Pinpoint the cell where the given text exists, returning its [x, y] midpoint coordinate. 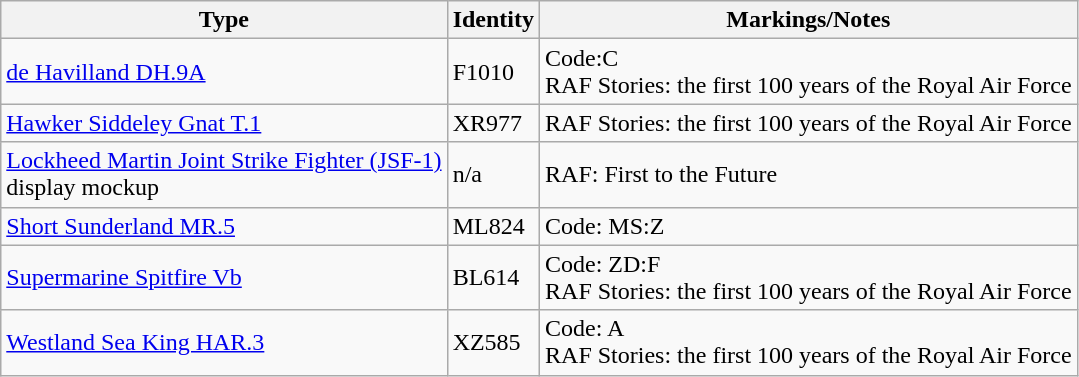
Lockheed Martin Joint Strike Fighter (JSF-1)display mockup [224, 174]
RAF Stories: the first 100 years of the Royal Air Force [809, 123]
XZ585 [493, 342]
n/a [493, 174]
RAF: First to the Future [809, 174]
Code: ZD:FRAF Stories: the first 100 years of the Royal Air Force [809, 278]
Type [224, 20]
F1010 [493, 72]
Westland Sea King HAR.3 [224, 342]
Code: MS:Z [809, 226]
BL614 [493, 278]
ML824 [493, 226]
de Havilland DH.9A [224, 72]
Short Sunderland MR.5 [224, 226]
Code:CRAF Stories: the first 100 years of the Royal Air Force [809, 72]
Identity [493, 20]
Markings/Notes [809, 20]
Code: ARAF Stories: the first 100 years of the Royal Air Force [809, 342]
Supermarine Spitfire Vb [224, 278]
Hawker Siddeley Gnat T.1 [224, 123]
XR977 [493, 123]
